Determine the (X, Y) coordinate at the center of the cell enclosing the given text.  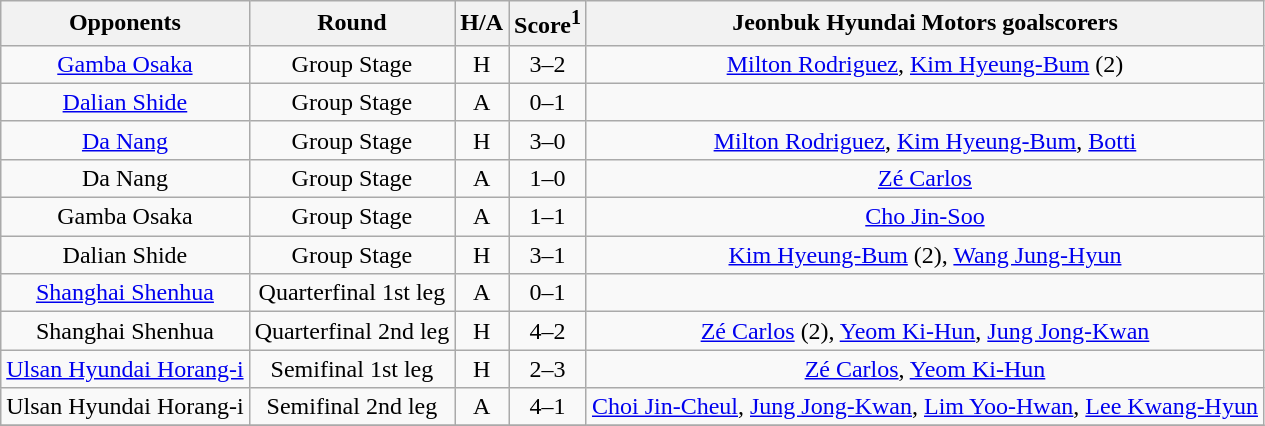
Zé Carlos (924, 178)
1–0 (547, 178)
3–2 (547, 64)
Quarterfinal 2nd leg (352, 331)
4–1 (547, 407)
4–2 (547, 331)
Semifinal 2nd leg (352, 407)
Zé Carlos, Yeom Ki-Hun (924, 369)
Milton Rodriguez, Kim Hyeung-Bum (2) (924, 64)
Jeonbuk Hyundai Motors goalscorers (924, 24)
Semifinal 1st leg (352, 369)
H/A (482, 24)
Quarterfinal 1st leg (352, 293)
Zé Carlos (2), Yeom Ki-Hun, Jung Jong-Kwan (924, 331)
3–0 (547, 140)
Score1 (547, 24)
Round (352, 24)
1–1 (547, 217)
2–3 (547, 369)
3–1 (547, 255)
Opponents (125, 24)
Cho Jin-Soo (924, 217)
Milton Rodriguez, Kim Hyeung-Bum, Botti (924, 140)
Kim Hyeung-Bum (2), Wang Jung-Hyun (924, 255)
Choi Jin-Cheul, Jung Jong-Kwan, Lim Yoo-Hwan, Lee Kwang-Hyun (924, 407)
